Detect which cell encompasses the target text, then output its [X, Y] center coordinate. 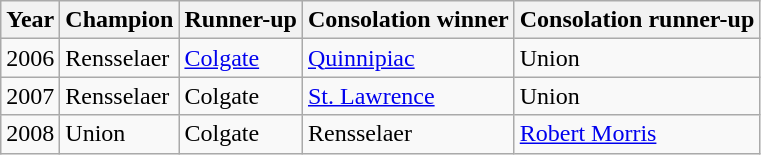
Year [30, 20]
2006 [30, 58]
Robert Morris [637, 134]
2008 [30, 134]
St. Lawrence [408, 96]
Quinnipiac [408, 58]
Runner-up [241, 20]
Consolation winner [408, 20]
Consolation runner-up [637, 20]
Champion [120, 20]
2007 [30, 96]
